Locate the cell with the specified text and output its (X, Y) center coordinate. 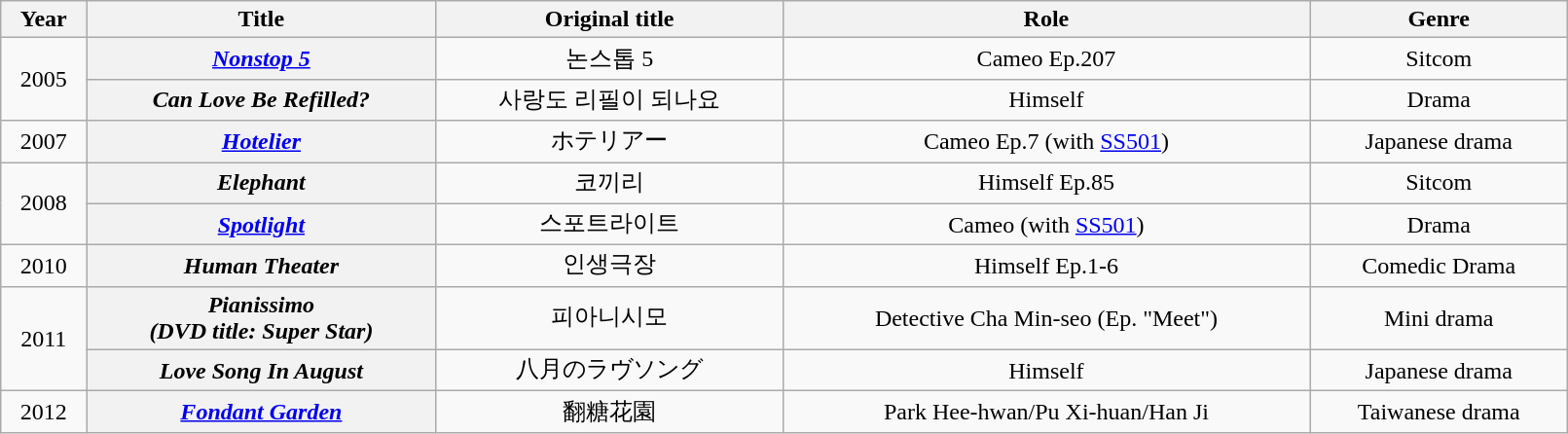
2007 (44, 142)
인생극장 (609, 267)
Elephant (261, 183)
Pianissimo (DVD title: Super Star) (261, 317)
八月のラヴソング (609, 370)
Title (261, 19)
피아니시모 (609, 317)
Can Love Be Refilled? (261, 99)
사랑도 리필이 되나요 (609, 99)
Love Song In August (261, 370)
翻糖花園 (609, 413)
Cameo Ep.7 (with SS501) (1045, 142)
Original title (609, 19)
Park Hee-hwan/Pu Xi-huan/Han Ji (1045, 413)
2011 (44, 339)
Cameo (with SS501) (1045, 224)
Human Theater (261, 267)
2010 (44, 267)
Spotlight (261, 224)
2012 (44, 413)
코끼리 (609, 183)
Role (1045, 19)
2008 (44, 202)
ホテリアー (609, 142)
2005 (44, 80)
Genre (1439, 19)
Comedic Drama (1439, 267)
Fondant Garden (261, 413)
Himself Ep.1-6 (1045, 267)
Hotelier (261, 142)
Himself Ep.85 (1045, 183)
Year (44, 19)
Taiwanese drama (1439, 413)
Cameo Ep.207 (1045, 58)
스포트라이트 (609, 224)
논스톱 5 (609, 58)
Nonstop 5 (261, 58)
Detective Cha Min-seo (Ep. "Meet") (1045, 317)
Mini drama (1439, 317)
